Provide the (X, Y) coordinate of the cell's center where the given text is located.  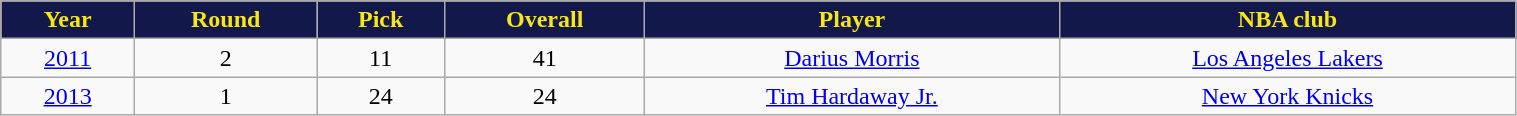
Year (68, 20)
2 (226, 58)
41 (545, 58)
New York Knicks (1288, 96)
Darius Morris (852, 58)
NBA club (1288, 20)
Player (852, 20)
11 (381, 58)
Round (226, 20)
2013 (68, 96)
2011 (68, 58)
1 (226, 96)
Tim Hardaway Jr. (852, 96)
Pick (381, 20)
Los Angeles Lakers (1288, 58)
Overall (545, 20)
